Return (X, Y) of the center of cell containing provided text 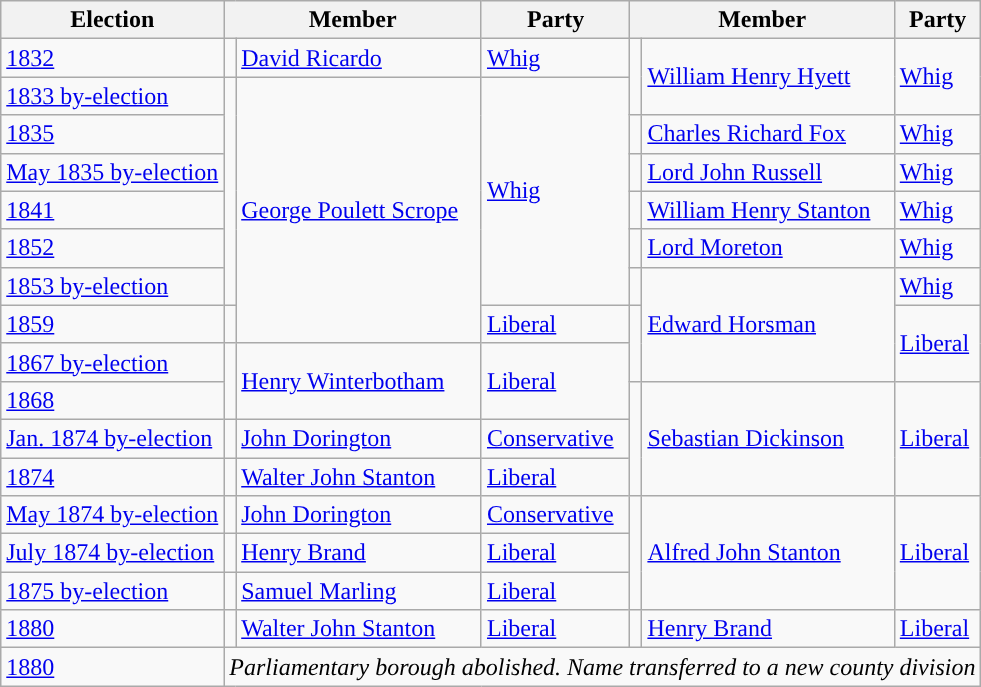
Sebastian Dickinson (768, 438)
1853 by-election (112, 286)
1867 by-election (112, 362)
Lord Moreton (768, 248)
Jan. 1874 by-election (112, 438)
Henry Winterbotham (359, 381)
Election (112, 20)
May 1874 by-election (112, 515)
William Henry Stanton (768, 210)
Edward Horsman (768, 324)
1875 by-election (112, 591)
July 1874 by-election (112, 553)
Samuel Marling (359, 591)
Parliamentary borough abolished. Name transferred to a new county division (602, 667)
1859 (112, 324)
George Poulett Scrope (359, 210)
May 1835 by-election (112, 172)
1835 (112, 134)
1874 (112, 477)
1868 (112, 400)
Alfred John Stanton (768, 553)
1832 (112, 58)
Charles Richard Fox (768, 134)
1833 by-election (112, 96)
1841 (112, 210)
William Henry Hyett (768, 77)
1852 (112, 248)
Lord John Russell (768, 172)
David Ricardo (359, 58)
